Provide the (x, y) coordinate of the cell's center where the given text is located.  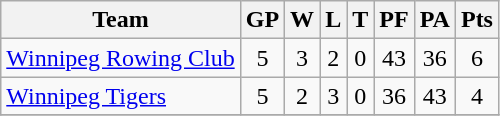
L (334, 20)
Winnipeg Rowing Club (120, 58)
Pts (476, 20)
4 (476, 96)
T (360, 20)
PA (434, 20)
W (302, 20)
Team (120, 20)
6 (476, 58)
GP (262, 20)
PF (394, 20)
Winnipeg Tigers (120, 96)
